From the cell containing the given text, extract its center point as [X, Y] coordinate. 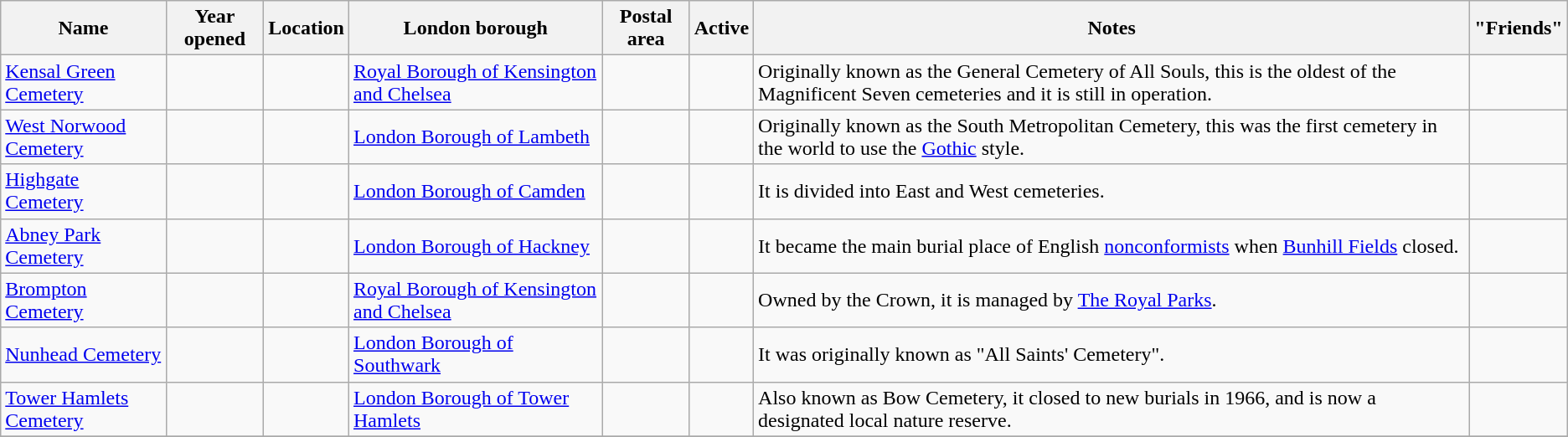
Also known as Bow Cemetery, it closed to new burials in 1966, and is now a designated local nature reserve. [1112, 409]
London Borough of Hackney [476, 246]
Location [307, 28]
Highgate Cemetery [84, 191]
London Borough of Camden [476, 191]
Name [84, 28]
Originally known as the General Cemetery of All Souls, this is the oldest of the Magnificent Seven cemeteries and it is still in operation. [1112, 82]
London Borough of Lambeth [476, 137]
Brompton Cemetery [84, 300]
Postal area [646, 28]
It became the main burial place of English nonconformists when Bunhill Fields closed. [1112, 246]
Year opened [214, 28]
Owned by the Crown, it is managed by The Royal Parks. [1112, 300]
London Borough of Southwark [476, 355]
London borough [476, 28]
London Borough of Tower Hamlets [476, 409]
It was originally known as "All Saints' Cemetery". [1112, 355]
West Norwood Cemetery [84, 137]
"Friends" [1519, 28]
Active [721, 28]
Notes [1112, 28]
Nunhead Cemetery [84, 355]
Abney Park Cemetery [84, 246]
Kensal Green Cemetery [84, 82]
Tower Hamlets Cemetery [84, 409]
It is divided into East and West cemeteries. [1112, 191]
Originally known as the South Metropolitan Cemetery, this was the first cemetery in the world to use the Gothic style. [1112, 137]
